Locate the cell with the specified text and output its [X, Y] center coordinate. 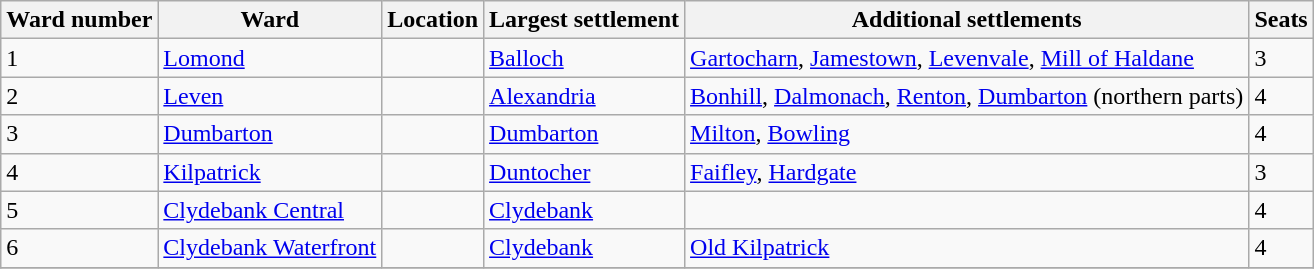
Ward number [80, 20]
Leven [270, 96]
5 [80, 210]
Alexandria [584, 96]
Gartocharn, Jamestown, Levenvale, Mill of Haldane [967, 58]
Largest settlement [584, 20]
Old Kilpatrick [967, 248]
Additional settlements [967, 20]
Clydebank Waterfront [270, 248]
Balloch [584, 58]
Clydebank Central [270, 210]
1 [80, 58]
Seats [1281, 20]
2 [80, 96]
Faifley, Hardgate [967, 172]
Bonhill, Dalmonach, Renton, Dumbarton (northern parts) [967, 96]
Ward [270, 20]
Duntocher [584, 172]
Lomond [270, 58]
Kilpatrick [270, 172]
Location [433, 20]
6 [80, 248]
Milton, Bowling [967, 134]
